Search for the cell housing the specified text and yield its (x, y) center coordinate. 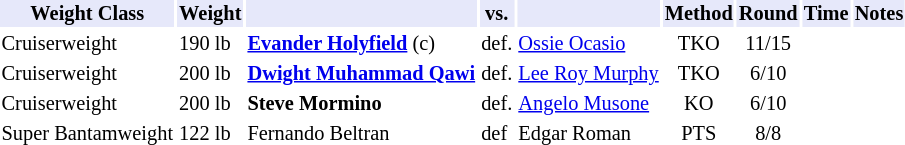
Angelo Musone (588, 104)
Method (698, 14)
vs. (497, 14)
Ossie Ocasio (588, 44)
Evander Holyfield (c) (362, 44)
Weight Class (88, 14)
Steve Mormino (362, 104)
Time (826, 14)
190 lb (210, 44)
KO (698, 104)
Weight (210, 14)
Lee Roy Murphy (588, 74)
Notes (879, 14)
Dwight Muhammad Qawi (362, 74)
11/15 (768, 44)
Round (768, 14)
